Locate the cell with the specified text and output its [X, Y] center coordinate. 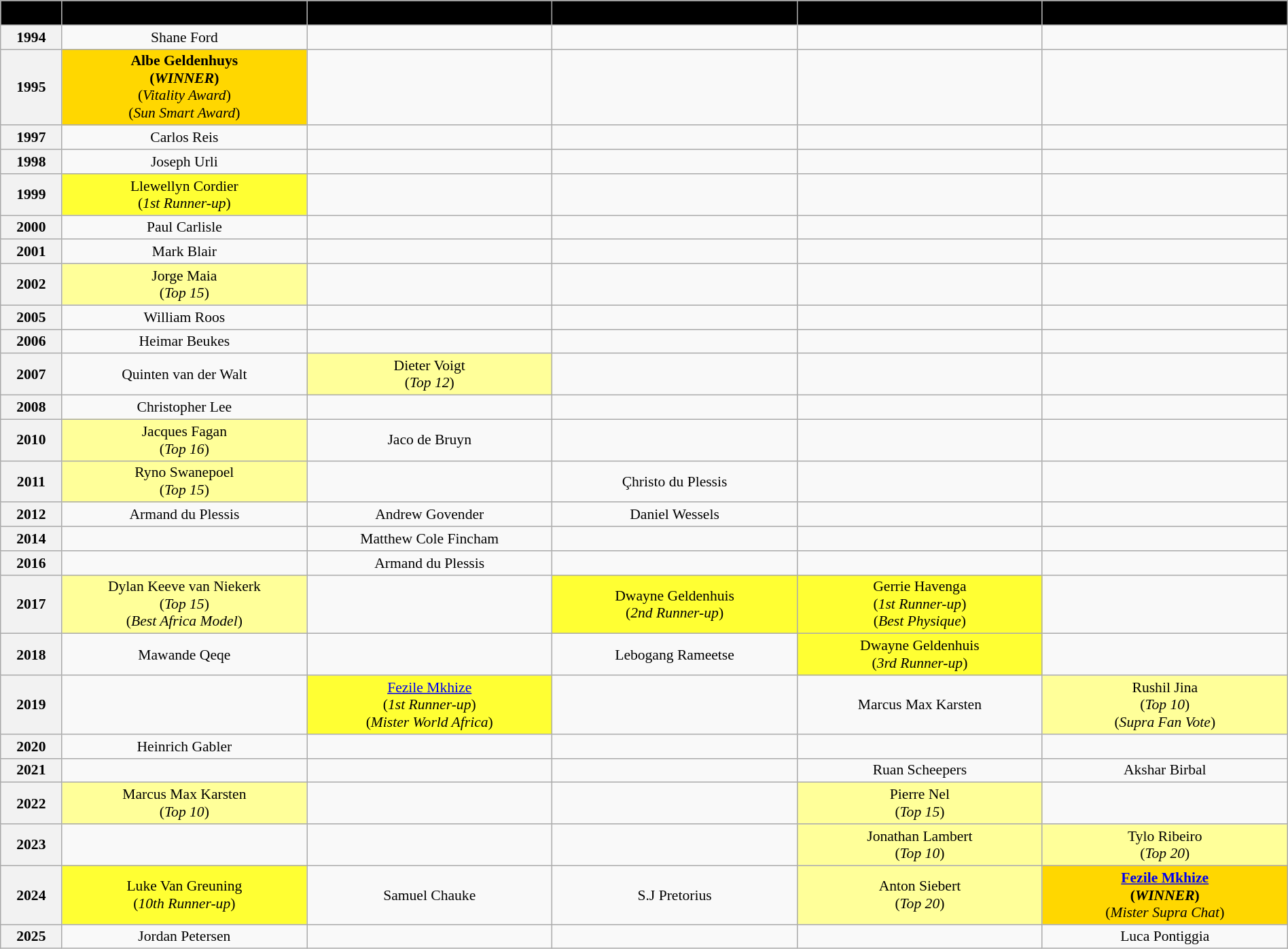
Mawande Qeqe [185, 655]
Jordan Petersen [185, 937]
Carlos Reis [185, 138]
2011 [31, 481]
Marcus Max Karsten(Top 10) [185, 803]
Daniel Wessels [675, 515]
Lebogang Rameetse [675, 655]
1998 [31, 162]
Fezile Mkhize(WINNER)(Mister Supra Chat) [1164, 895]
Albe Geldenhuys(WINNER)(Vitality Award)(Sun Smart Award) [185, 87]
2024 [31, 895]
2018 [31, 655]
2025 [31, 937]
2000 [31, 228]
2005 [31, 317]
2010 [31, 440]
2020 [31, 747]
Jorge Maia(Top 15) [185, 284]
Mister World [429, 13]
Rushil Jina(Top 10)(Supra Fan Vote) [1164, 705]
Ryno Swanepoel(Top 15) [185, 481]
Llewellyn Cordier(1st Runner-up) [185, 194]
S.J Pretorius [675, 895]
1995 [31, 87]
Mister International [675, 13]
Gerrie Havenga(1st Runner-up)(Best Physique) [920, 605]
Dwayne Geldenhuis(2nd Runner-up) [675, 605]
Year [31, 13]
2021 [31, 770]
Luca Pontiggia [1164, 937]
Marcus Max Karsten [920, 705]
Dwayne Geldenhuis(3rd Runner-up) [920, 655]
Andrew Govender [429, 515]
Samuel Chauke [429, 895]
Joseph Urli [185, 162]
Heimar Beukes [185, 342]
1997 [31, 138]
2014 [31, 539]
Mister Supranational [1164, 13]
Tylo Ribeiro(Top 20) [1164, 845]
Paul Carlisle [185, 228]
2008 [31, 408]
2002 [31, 284]
2016 [31, 563]
2001 [31, 252]
Christopher Lee [185, 408]
2017 [31, 605]
Quinten van der Walt [185, 375]
1999 [31, 194]
2019 [31, 705]
Pierre Nel(Top 15) [920, 803]
Shane Ford [185, 37]
Anton Siebert(Top 20) [920, 895]
Luke Van Greuning(10th Runner-up) [185, 895]
2007 [31, 375]
Dieter Voigt(Top 12) [429, 375]
Jaco de Bruyn [429, 440]
2006 [31, 342]
Heinrich Gabler [185, 747]
2012 [31, 515]
Mark Blair [185, 252]
2022 [31, 803]
Manhunt International [185, 13]
Dylan Keeve van Niekerk(Top 15)(Best Africa Model) [185, 605]
Jacques Fagan(Top 16) [185, 440]
Jonathan Lambert(Top 10) [920, 845]
Akshar Birbal [1164, 770]
Fezile Mkhize(1st Runner-up)(Mister World Africa) [429, 705]
Ruan Scheepers [920, 770]
Matthew Cole Fincham [429, 539]
1994 [31, 37]
Mister Global [920, 13]
Çhristo du Plessis [675, 481]
2023 [31, 845]
William Roos [185, 317]
